Detect which cell encompasses the target text, then output its [X, Y] center coordinate. 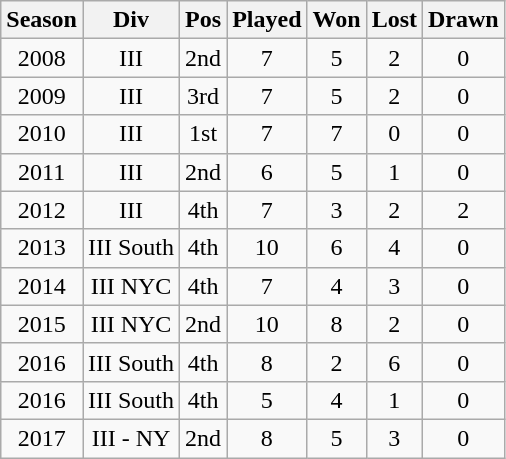
3rd [204, 96]
Pos [204, 20]
Div [130, 20]
Drawn [464, 20]
2013 [42, 248]
Played [267, 20]
2015 [42, 324]
2009 [42, 96]
Won [336, 20]
2011 [42, 172]
1st [204, 134]
2017 [42, 438]
2014 [42, 286]
2012 [42, 210]
III - NY [130, 438]
2010 [42, 134]
Season [42, 20]
2008 [42, 58]
Lost [394, 20]
